Detect which cell encompasses the target text, then output its [X, Y] center coordinate. 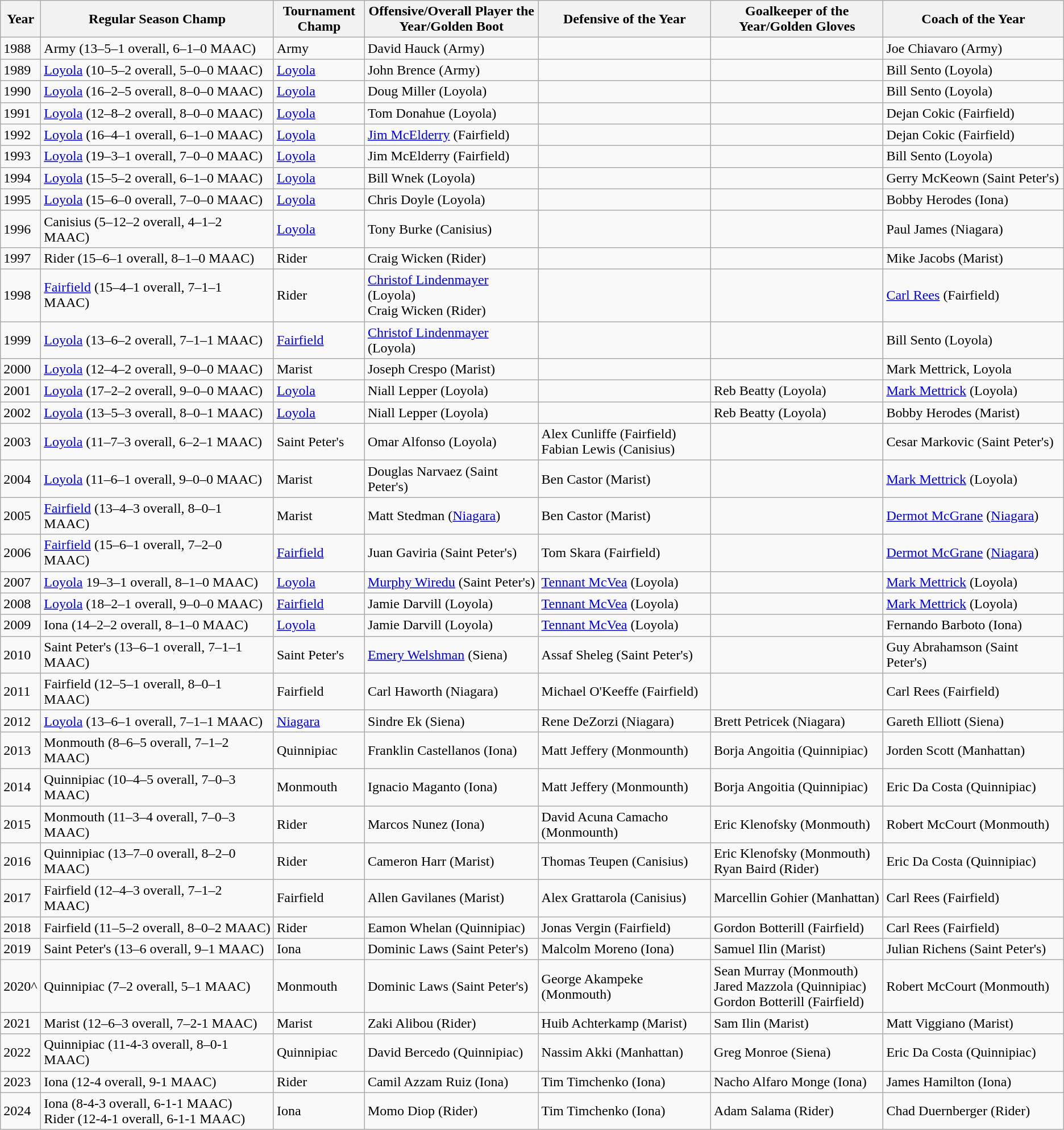
Loyola (16–2–5 overall, 8–0–0 MAAC) [157, 92]
Loyola (13–5–3 overall, 8–0–1 MAAC) [157, 413]
Jorden Scott (Manhattan) [973, 750]
1992 [20, 135]
Fairfield (15–4–1 overall, 7–1–1 MAAC) [157, 295]
2009 [20, 625]
Allen Gavilanes (Marist) [451, 898]
Loyola (11–6–1 overall, 9–0–0 MAAC) [157, 479]
John Brence (Army) [451, 70]
Alex Grattarola (Canisius) [625, 898]
Tom Skara (Fairfield) [625, 552]
Quinnipiac (13–7–0 overall, 8–2–0 MAAC) [157, 862]
Thomas Teupen (Canisius) [625, 862]
Eric Klenofsky (Monmouth) Ryan Baird (Rider) [797, 862]
Christof Lindenmayer (Loyola)Craig Wicken (Rider) [451, 295]
2006 [20, 552]
Douglas Narvaez (Saint Peter's) [451, 479]
Carl Haworth (Niagara) [451, 691]
Momo Diop (Rider) [451, 1111]
Marcellin Gohier (Manhattan) [797, 898]
2023 [20, 1082]
Murphy Wiredu (Saint Peter's) [451, 582]
1990 [20, 92]
Loyola (16–4–1 overall, 6–1–0 MAAC) [157, 135]
Fairfield (11–5–2 overall, 8–0–2 MAAC) [157, 928]
Army [319, 48]
2008 [20, 604]
Fairfield (12–4–3 overall, 7–1–2 MAAC) [157, 898]
Iona (8-4-3 overall, 6-1-1 MAAC) Rider (12-4-1 overall, 6-1-1 MAAC) [157, 1111]
Nassim Akki (Manhattan) [625, 1053]
Matt Stedman (Niagara) [451, 516]
Marist (12–6–3 overall, 7–2-1 MAAC) [157, 1023]
Mike Jacobs (Marist) [973, 258]
Ignacio Maganto (Iona) [451, 787]
Saint Peter's (13–6–1 overall, 7–1–1 MAAC) [157, 655]
David Acuna Camacho (Monmounth) [625, 824]
2000 [20, 369]
Guy Abrahamson (Saint Peter's) [973, 655]
Chad Duernberger (Rider) [973, 1111]
1993 [20, 156]
Gordon Botterill (Fairfield) [797, 928]
Nacho Alfaro Monge (Iona) [797, 1082]
Sean Murray (Monmouth) Jared Mazzola (Quinnipiac) Gordon Botterill (Fairfield) [797, 986]
Gareth Elliott (Siena) [973, 721]
Fairfield (15–6–1 overall, 7–2–0 MAAC) [157, 552]
1994 [20, 178]
Year [20, 19]
David Bercedo (Quinnipiac) [451, 1053]
Zaki Alibou (Rider) [451, 1023]
Loyola (10–5–2 overall, 5–0–0 MAAC) [157, 70]
Quinnipiac (10–4–5 overall, 7–0–3 MAAC) [157, 787]
Fairfield (12–5–1 overall, 8–0–1 MAAC) [157, 691]
Jonas Vergin (Fairfield) [625, 928]
Regular Season Champ [157, 19]
2011 [20, 691]
2015 [20, 824]
Loyola (13–6–1 overall, 7–1–1 MAAC) [157, 721]
Craig Wicken (Rider) [451, 258]
Saint Peter's (13–6 overall, 9–1 MAAC) [157, 949]
2014 [20, 787]
Loyola (12–8–2 overall, 8–0–0 MAAC) [157, 113]
Quinnipiac (11-4-3 overall, 8–0-1 MAAC) [157, 1053]
2012 [20, 721]
Matt Viggiano (Marist) [973, 1023]
2004 [20, 479]
2013 [20, 750]
2019 [20, 949]
Mark Mettrick, Loyola [973, 369]
1998 [20, 295]
Brett Petricek (Niagara) [797, 721]
2003 [20, 442]
Assaf Sheleg (Saint Peter's) [625, 655]
Huib Achterkamp (Marist) [625, 1023]
Bobby Herodes (Marist) [973, 413]
Monmouth (11–3–4 overall, 7–0–3 MAAC) [157, 824]
Franklin Castellanos (Iona) [451, 750]
1999 [20, 340]
2010 [20, 655]
Coach of the Year [973, 19]
Sam Ilin (Marist) [797, 1023]
1988 [20, 48]
2020^ [20, 986]
Alex Cunliffe (Fairfield)Fabian Lewis (Canisius) [625, 442]
Paul James (Niagara) [973, 229]
Rider (15–6–1 overall, 8–1–0 MAAC) [157, 258]
Defensive of the Year [625, 19]
Offensive/Overall Player the Year/Golden Boot [451, 19]
1997 [20, 258]
Loyola (15–5–2 overall, 6–1–0 MAAC) [157, 178]
Malcolm Moreno (Iona) [625, 949]
Doug Miller (Loyola) [451, 92]
Joseph Crespo (Marist) [451, 369]
Loyola (13–6–2 overall, 7–1–1 MAAC) [157, 340]
Tony Burke (Canisius) [451, 229]
2022 [20, 1053]
Samuel Ilin (Marist) [797, 949]
Julian Richens (Saint Peter's) [973, 949]
2002 [20, 413]
Michael O'Keeffe (Fairfield) [625, 691]
Cameron Harr (Marist) [451, 862]
Loyola (17–2–2 overall, 9–0–0 MAAC) [157, 391]
2017 [20, 898]
Juan Gaviria (Saint Peter's) [451, 552]
Emery Welshman (Siena) [451, 655]
Chris Doyle (Loyola) [451, 200]
David Hauck (Army) [451, 48]
1991 [20, 113]
Joe Chiavaro (Army) [973, 48]
Loyola (18–2–1 overall, 9–0–0 MAAC) [157, 604]
Fairfield (13–4–3 overall, 8–0–1 MAAC) [157, 516]
2016 [20, 862]
Niagara [319, 721]
Loyola (15–6–0 overall, 7–0–0 MAAC) [157, 200]
Goalkeeper of the Year/Golden Gloves [797, 19]
2018 [20, 928]
Camil Azzam Ruiz (Iona) [451, 1082]
Adam Salama (Rider) [797, 1111]
Sindre Ek (Siena) [451, 721]
Monmouth (8–6–5 overall, 7–1–2 MAAC) [157, 750]
Quinnipiac (7–2 overall, 5–1 MAAC) [157, 986]
George Akampeke (Monmouth) [625, 986]
Eric Klenofsky (Monmouth) [797, 824]
James Hamilton (Iona) [973, 1082]
1989 [20, 70]
Loyola (11–7–3 overall, 6–2–1 MAAC) [157, 442]
2007 [20, 582]
1996 [20, 229]
1995 [20, 200]
Omar Alfonso (Loyola) [451, 442]
Iona (12-4 overall, 9-1 MAAC) [157, 1082]
Eamon Whelan (Quinnipiac) [451, 928]
2001 [20, 391]
Loyola (12–4–2 overall, 9–0–0 MAAC) [157, 369]
2021 [20, 1023]
Marcos Nunez (Iona) [451, 824]
Bill Wnek (Loyola) [451, 178]
Iona (14–2–2 overall, 8–1–0 MAAC) [157, 625]
Fernando Barboto (Iona) [973, 625]
Army (13–5–1 overall, 6–1–0 MAAC) [157, 48]
Rene DeZorzi (Niagara) [625, 721]
Cesar Markovic (Saint Peter's) [973, 442]
Greg Monroe (Siena) [797, 1053]
2005 [20, 516]
2024 [20, 1111]
Tom Donahue (Loyola) [451, 113]
Gerry McKeown (Saint Peter's) [973, 178]
Bobby Herodes (Iona) [973, 200]
Christof Lindenmayer (Loyola) [451, 340]
Canisius (5–12–2 overall, 4–1–2 MAAC) [157, 229]
Loyola (19–3–1 overall, 7–0–0 MAAC) [157, 156]
Tournament Champ [319, 19]
Loyola 19–3–1 overall, 8–1–0 MAAC) [157, 582]
